For the text-containing cell, return its midpoint in (X, Y) coordinate format. 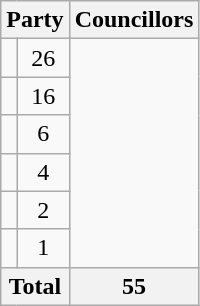
2 (43, 210)
55 (134, 286)
4 (43, 172)
26 (43, 58)
6 (43, 134)
Councillors (134, 20)
Party (35, 20)
1 (43, 248)
Total (35, 286)
16 (43, 96)
